Identify which cell holds the provided text, then report its [X, Y] central coordinate. 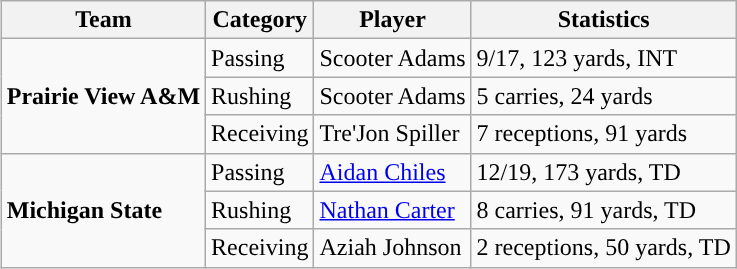
Michigan State [103, 210]
Player [392, 20]
9/17, 123 yards, INT [604, 58]
5 carries, 24 yards [604, 96]
Aziah Johnson [392, 248]
7 receptions, 91 yards [604, 134]
2 receptions, 50 yards, TD [604, 248]
Category [260, 20]
Prairie View A&M [103, 96]
Aidan Chiles [392, 172]
Tre'Jon Spiller [392, 134]
12/19, 173 yards, TD [604, 172]
8 carries, 91 yards, TD [604, 210]
Nathan Carter [392, 210]
Team [103, 20]
Statistics [604, 20]
